Determine the [X, Y] coordinate at the center of the cell enclosing the given text.  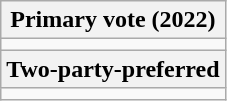
Two-party-preferred [113, 69]
Primary vote (2022) [113, 20]
